Determine the [x, y] coordinate at the center of the cell enclosing the given text.  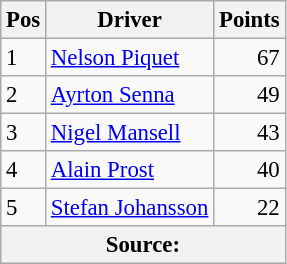
67 [250, 58]
2 [24, 95]
49 [250, 95]
Driver [130, 20]
4 [24, 170]
Stefan Johansson [130, 208]
Nelson Piquet [130, 58]
Ayrton Senna [130, 95]
43 [250, 133]
Source: [143, 245]
5 [24, 208]
22 [250, 208]
40 [250, 170]
Alain Prost [130, 170]
3 [24, 133]
Points [250, 20]
Pos [24, 20]
Nigel Mansell [130, 133]
1 [24, 58]
